From the cell containing the given text, extract its center point as [x, y] coordinate. 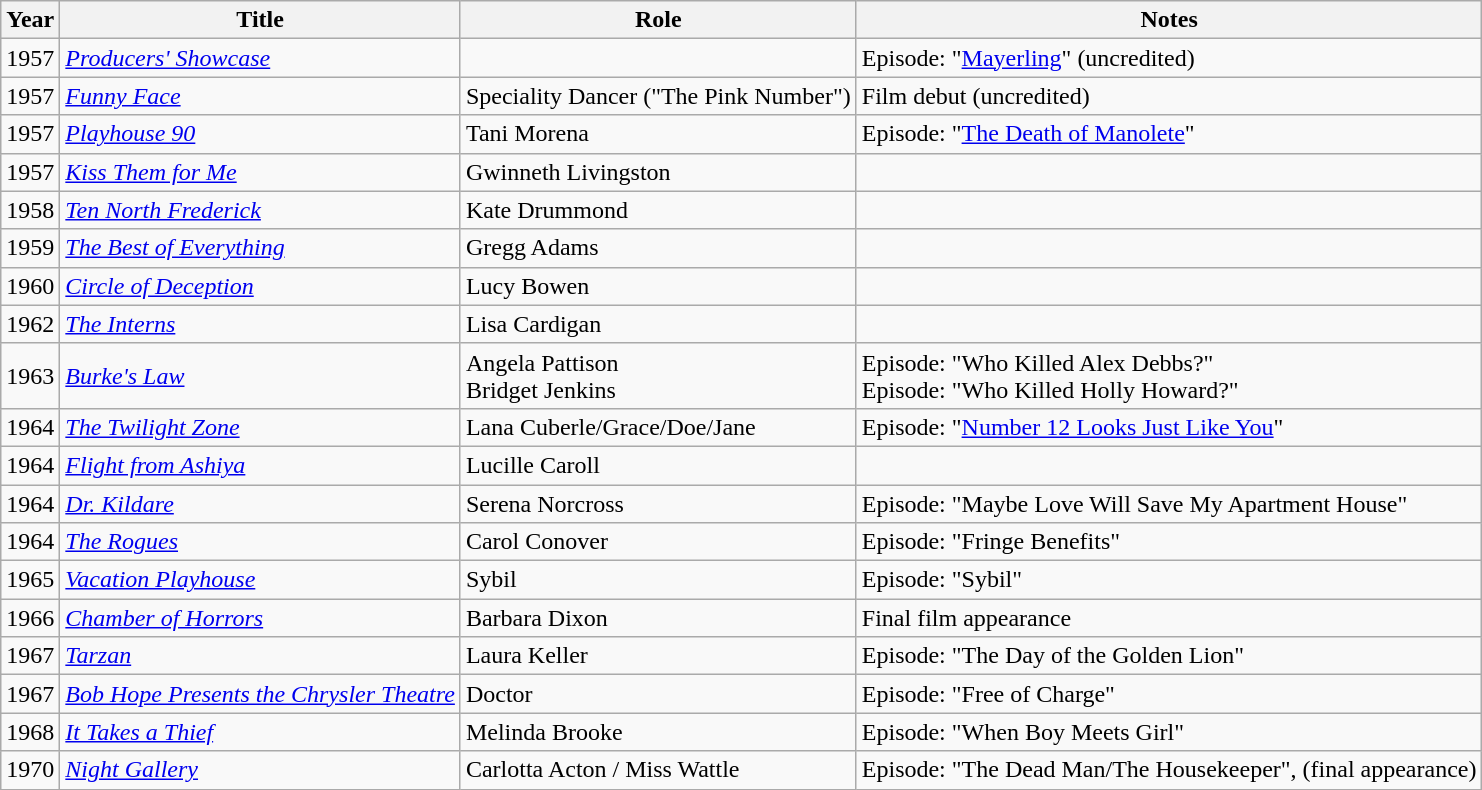
Burke's Law [260, 376]
1966 [30, 618]
Episode: "The Day of the Golden Lion" [1169, 656]
The Interns [260, 324]
1965 [30, 580]
It Takes a Thief [260, 732]
1968 [30, 732]
Episode: "When Boy Meets Girl" [1169, 732]
The Best of Everything [260, 248]
Vacation Playhouse [260, 580]
Laura Keller [658, 656]
The Twilight Zone [260, 427]
Tarzan [260, 656]
Episode: "Mayerling" (uncredited) [1169, 58]
Flight from Ashiya [260, 465]
Playhouse 90 [260, 134]
Episode: "Sybil" [1169, 580]
1958 [30, 210]
Dr. Kildare [260, 503]
Chamber of Horrors [260, 618]
Lucille Caroll [658, 465]
Episode: "The Death of Manolete" [1169, 134]
Angela PattisonBridget Jenkins [658, 376]
Episode: "Maybe Love Will Save My Apartment House" [1169, 503]
Ten North Frederick [260, 210]
Funny Face [260, 96]
Kiss Them for Me [260, 172]
Episode: "Free of Charge" [1169, 694]
Final film appearance [1169, 618]
Night Gallery [260, 770]
Kate Drummond [658, 210]
Bob Hope Presents the Chrysler Theatre [260, 694]
Serena Norcross [658, 503]
Circle of Deception [260, 286]
Carol Conover [658, 542]
Episode: "Who Killed Alex Debbs?"Episode: "Who Killed Holly Howard?" [1169, 376]
The Rogues [260, 542]
Barbara Dixon [658, 618]
Year [30, 20]
Episode: "Number 12 Looks Just Like You" [1169, 427]
1959 [30, 248]
Tani Morena [658, 134]
Title [260, 20]
Episode: "The Dead Man/The Housekeeper", (final appearance) [1169, 770]
Film debut (uncredited) [1169, 96]
1960 [30, 286]
Lucy Bowen [658, 286]
Role [658, 20]
Melinda Brooke [658, 732]
Producers' Showcase [260, 58]
Carlotta Acton / Miss Wattle [658, 770]
Sybil [658, 580]
Gregg Adams [658, 248]
Episode: "Fringe Benefits" [1169, 542]
Notes [1169, 20]
Doctor [658, 694]
1963 [30, 376]
Lisa Cardigan [658, 324]
1970 [30, 770]
Speciality Dancer ("The Pink Number") [658, 96]
1962 [30, 324]
Gwinneth Livingston [658, 172]
Lana Cuberle/Grace/Doe/Jane [658, 427]
